Determine the [X, Y] coordinate at the center of the cell enclosing the given text.  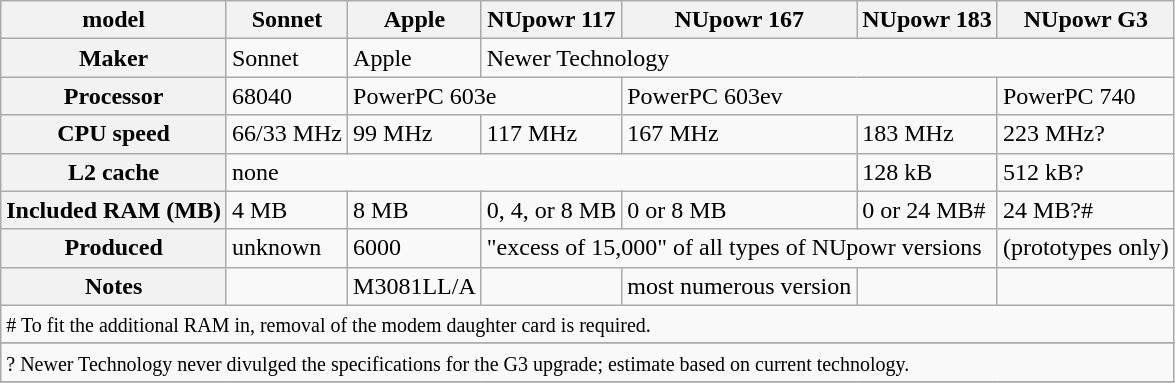
M3081LL/A [415, 286]
model [114, 20]
Notes [114, 286]
128 kB [928, 172]
most numerous version [740, 286]
167 MHz [740, 134]
# To fit the additional RAM in, removal of the modem daughter card is required. [588, 324]
24 MB?# [1086, 210]
"excess of 15,000" of all types of NUpowr versions [739, 248]
512 kB? [1086, 172]
CPU speed [114, 134]
6000 [415, 248]
0 or 8 MB [740, 210]
NUpowr 167 [740, 20]
none [541, 172]
(prototypes only) [1086, 248]
99 MHz [415, 134]
NUpowr 117 [551, 20]
8 MB [415, 210]
0, 4, or 8 MB [551, 210]
Newer Technology [828, 58]
? Newer Technology never divulged the specifications for the G3 upgrade; estimate based on current technology. [588, 362]
68040 [286, 96]
Produced [114, 248]
NUpowr G3 [1086, 20]
Included RAM (MB) [114, 210]
4 MB [286, 210]
Processor [114, 96]
0 or 24 MB# [928, 210]
L2 cache [114, 172]
66/33 MHz [286, 134]
PowerPC 603e [485, 96]
223 MHz? [1086, 134]
NUpowr 183 [928, 20]
unknown [286, 248]
PowerPC 603ev [810, 96]
117 MHz [551, 134]
183 MHz [928, 134]
Maker [114, 58]
PowerPC 740 [1086, 96]
